Return [x, y] of the center of cell containing provided text 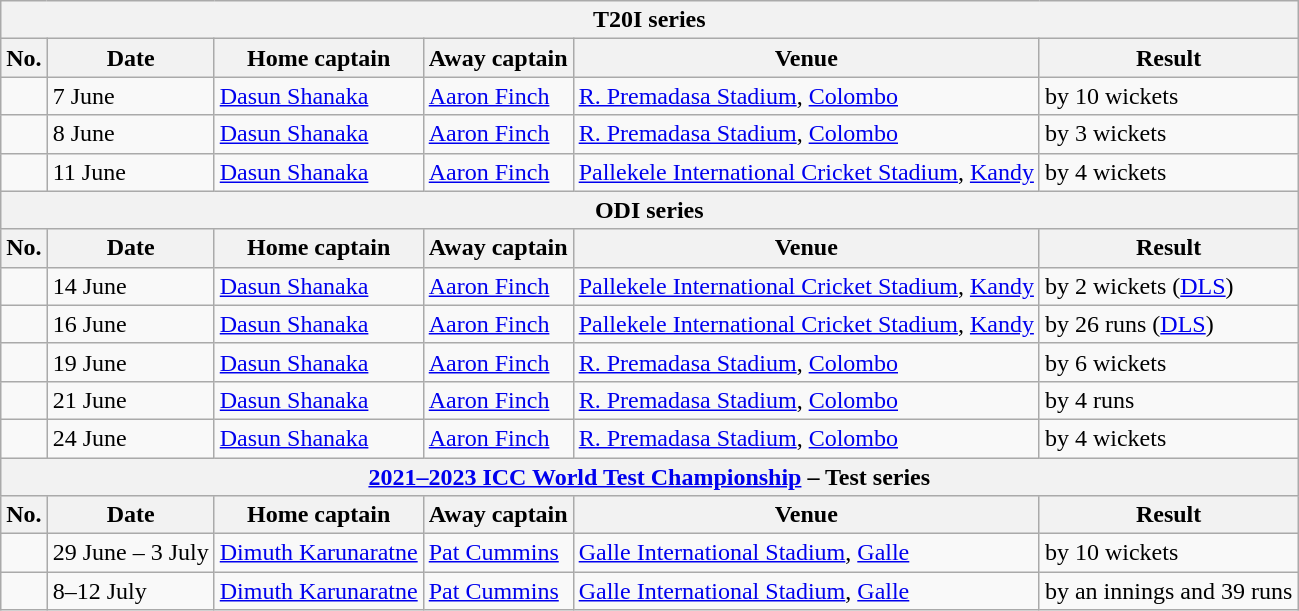
by 26 runs (DLS) [1168, 324]
by 3 wickets [1168, 134]
7 June [130, 96]
by 6 wickets [1168, 362]
29 June – 3 July [130, 553]
24 June [130, 438]
by 4 runs [1168, 400]
by 2 wickets (DLS) [1168, 286]
16 June [130, 324]
2021–2023 ICC World Test Championship – Test series [650, 477]
11 June [130, 172]
8 June [130, 134]
by an innings and 39 runs [1168, 591]
19 June [130, 362]
8–12 July [130, 591]
21 June [130, 400]
14 June [130, 286]
T20I series [650, 20]
ODI series [650, 210]
